Return the [X, Y] coordinate for the center point of the cell that contains the specified text.  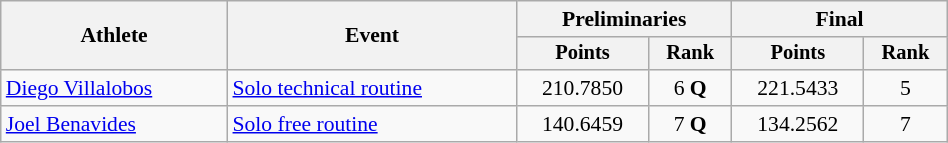
Solo technical routine [372, 88]
221.5433 [798, 88]
Preliminaries [624, 19]
210.7850 [583, 88]
Event [372, 36]
6 Q [690, 88]
Athlete [114, 36]
140.6459 [583, 124]
Joel Benavides [114, 124]
7 [906, 124]
Solo free routine [372, 124]
134.2562 [798, 124]
Final [840, 19]
7 Q [690, 124]
5 [906, 88]
Diego Villalobos [114, 88]
